From the cell containing the given text, extract its center point as [X, Y] coordinate. 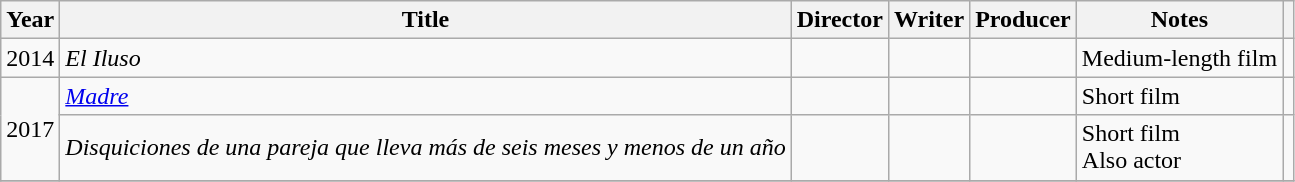
Notes [1179, 20]
El Iluso [426, 58]
Medium-length film [1179, 58]
Year [30, 20]
Title [426, 20]
Disquiciones de una pareja que lleva más de seis meses y menos de un año [426, 148]
2014 [30, 58]
Director [840, 20]
Writer [928, 20]
Short film [1179, 96]
Producer [1024, 20]
2017 [30, 128]
Madre [426, 96]
Short filmAlso actor [1179, 148]
